Capture the cell that displays the provided text and extract its [X, Y] central coordinate. 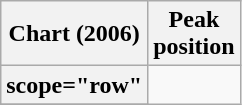
Chart (2006) [74, 34]
Peakposition [194, 34]
scope="row" [74, 85]
